Find where the given text appears and provide that cell's center as (X, Y) coordinate. 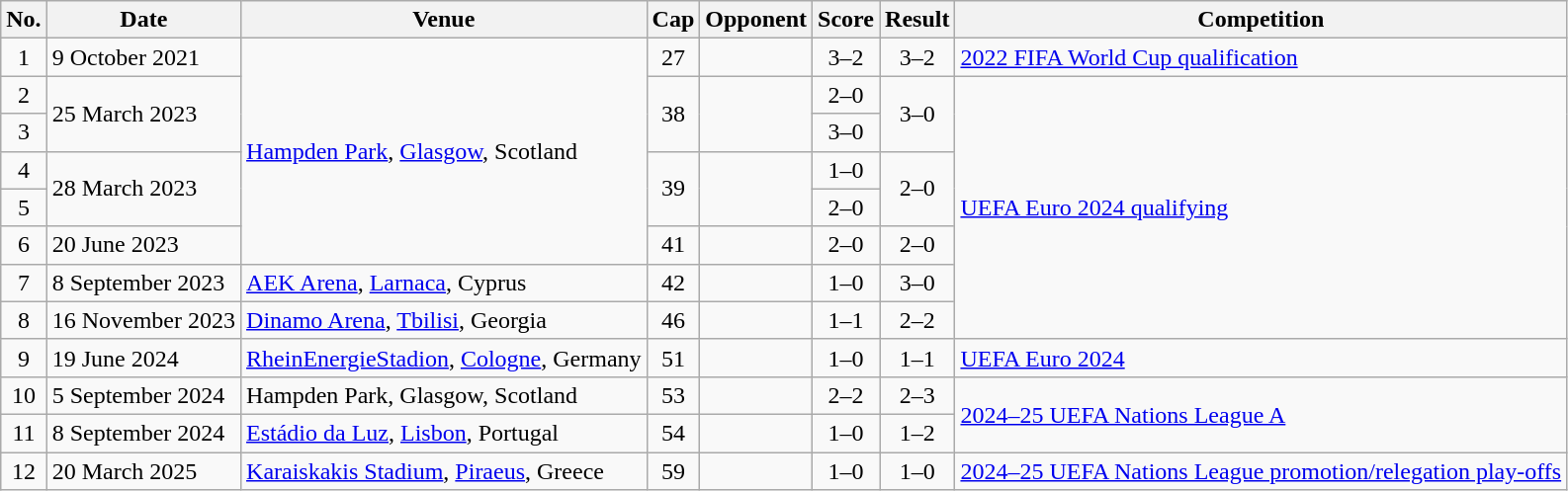
RheinEnergieStadion, Cologne, Germany (445, 358)
41 (673, 245)
5 September 2024 (143, 395)
46 (673, 320)
28 March 2023 (143, 189)
2022 FIFA World Cup qualification (1262, 57)
16 November 2023 (143, 320)
4 (24, 170)
9 (24, 358)
53 (673, 395)
AEK Arena, Larnaca, Cyprus (445, 283)
10 (24, 395)
38 (673, 114)
No. (24, 20)
7 (24, 283)
Venue (445, 20)
12 (24, 471)
1 (24, 57)
Karaiskakis Stadium, Piraeus, Greece (445, 471)
2024–25 UEFA Nations League A (1262, 414)
3 (24, 132)
20 March 2025 (143, 471)
59 (673, 471)
Competition (1262, 20)
Estádio da Luz, Lisbon, Portugal (445, 433)
5 (24, 207)
54 (673, 433)
Score (846, 20)
19 June 2024 (143, 358)
Result (917, 20)
2 (24, 95)
27 (673, 57)
8 (24, 320)
51 (673, 358)
39 (673, 189)
Date (143, 20)
UEFA Euro 2024 qualifying (1262, 207)
11 (24, 433)
2–3 (917, 395)
Opponent (756, 20)
8 September 2023 (143, 283)
UEFA Euro 2024 (1262, 358)
20 June 2023 (143, 245)
2024–25 UEFA Nations League promotion/relegation play-offs (1262, 471)
42 (673, 283)
9 October 2021 (143, 57)
8 September 2024 (143, 433)
25 March 2023 (143, 114)
1–2 (917, 433)
Cap (673, 20)
6 (24, 245)
Dinamo Arena, Tbilisi, Georgia (445, 320)
